Determine the (x, y) coordinate at the center of the cell enclosing the given text.  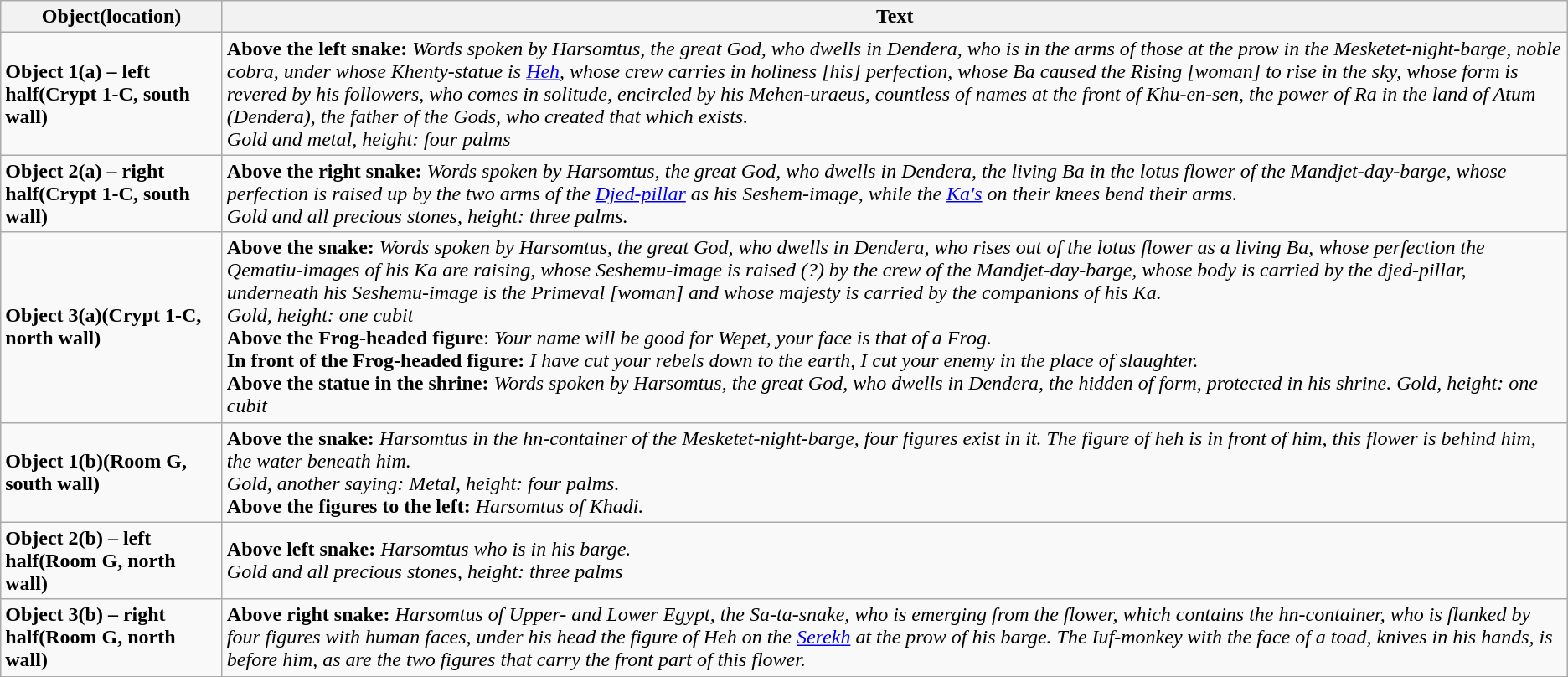
Object 2(a) – right half(Crypt 1-C, south wall) (112, 194)
Object 1(b)(Room G, south wall) (112, 473)
Object 3(a)(Crypt 1-C, north wall) (112, 327)
Object 2(b) – left half(Room G, north wall) (112, 561)
Object(location) (112, 17)
Text (895, 17)
Object 3(b) – right half(Room G, north wall) (112, 638)
Above left snake: Harsomtus who is in his barge.Gold and all precious stones, height: three palms (895, 561)
Object 1(a) – left half(Crypt 1-C, south wall) (112, 94)
